Return (X, Y) of the center of cell containing provided text 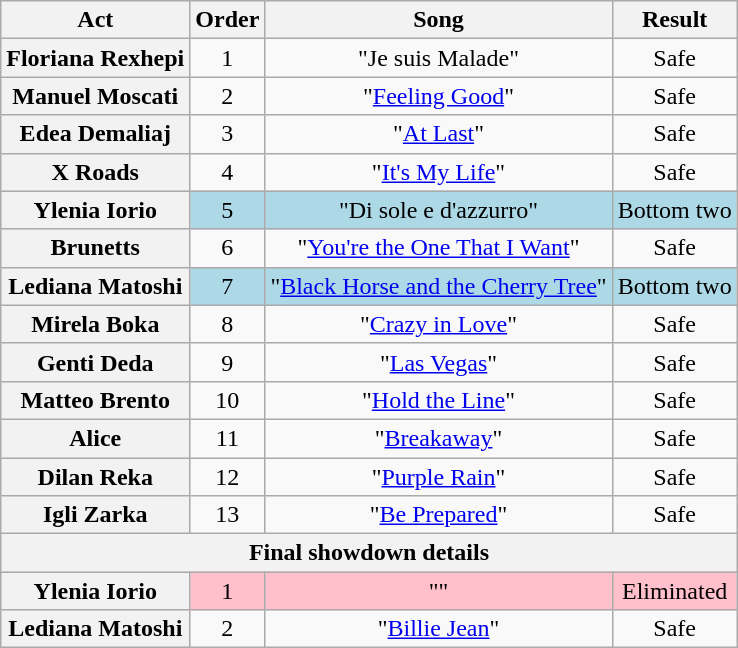
11 (228, 438)
X Roads (96, 172)
"Purple Rain" (438, 477)
Manuel Moscati (96, 96)
"Feeling Good" (438, 96)
9 (228, 362)
4 (228, 172)
Floriana Rexhepi (96, 58)
Genti Deda (96, 362)
"Di sole e d'azzurro" (438, 210)
5 (228, 210)
"Crazy in Love" (438, 324)
Song (438, 20)
13 (228, 515)
"You're the One That I Want" (438, 248)
"" (438, 591)
Act (96, 20)
"At Last" (438, 134)
Result (674, 20)
7 (228, 286)
Eliminated (674, 591)
"Las Vegas" (438, 362)
"Billie Jean" (438, 629)
Igli Zarka (96, 515)
8 (228, 324)
"Be Prepared" (438, 515)
"Black Horse and the Cherry Tree" (438, 286)
"Breakaway" (438, 438)
Brunetts (96, 248)
Alice (96, 438)
"Hold the Line" (438, 400)
"It's My Life" (438, 172)
3 (228, 134)
Final showdown details (369, 553)
Matteo Brento (96, 400)
10 (228, 400)
12 (228, 477)
Order (228, 20)
"Je suis Malade" (438, 58)
6 (228, 248)
Dilan Reka (96, 477)
Edea Demaliaj (96, 134)
Mirela Boka (96, 324)
